For the text-containing cell, return its midpoint in (X, Y) coordinate format. 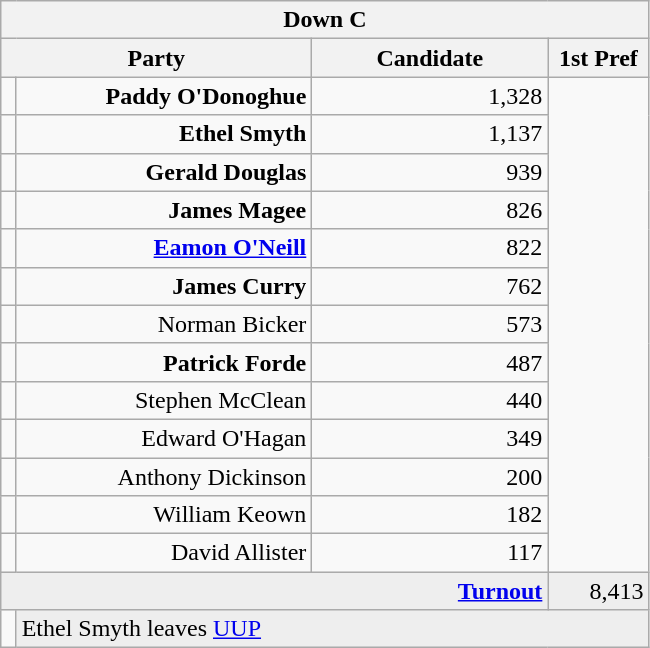
Edward O'Hagan (164, 438)
Gerald Douglas (164, 172)
1,137 (430, 134)
Patrick Forde (164, 362)
440 (430, 400)
117 (430, 553)
349 (430, 438)
William Keown (164, 515)
Ethel Smyth (164, 134)
822 (430, 248)
1st Pref (598, 58)
Norman Bicker (164, 324)
Ethel Smyth leaves UUP (332, 629)
James Magee (164, 210)
David Allister (164, 553)
Candidate (430, 58)
Turnout (274, 591)
762 (430, 286)
Stephen McClean (164, 400)
James Curry (164, 286)
Paddy O'Donoghue (164, 96)
200 (430, 477)
939 (430, 172)
487 (430, 362)
826 (430, 210)
573 (430, 324)
8,413 (598, 591)
Down C (325, 20)
1,328 (430, 96)
Party (156, 58)
182 (430, 515)
Anthony Dickinson (164, 477)
Eamon O'Neill (164, 248)
